Find where the given text appears and provide that cell's center as [X, Y] coordinate. 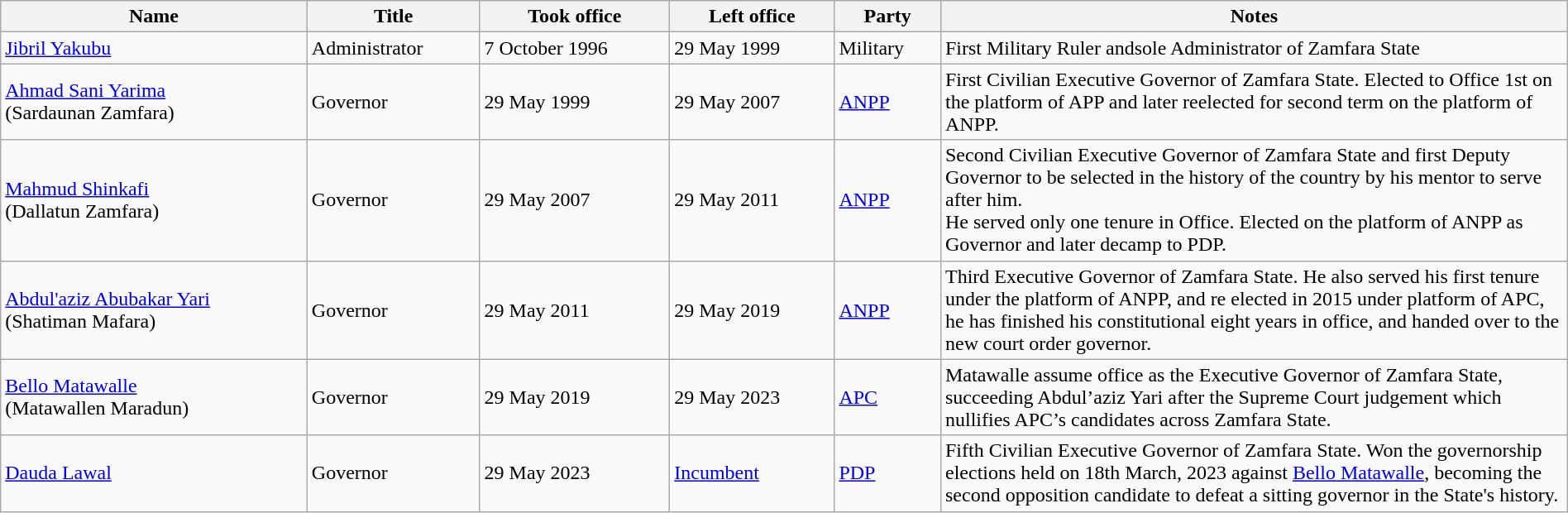
Took office [575, 17]
PDP [888, 473]
APC [888, 397]
Title [394, 17]
Name [154, 17]
Party [888, 17]
Jibril Yakubu [154, 48]
Abdul'aziz Abubakar Yari(Shatiman Mafara) [154, 309]
Mahmud Shinkafi(Dallatun Zamfara) [154, 200]
Ahmad Sani Yarima(Sardaunan Zamfara) [154, 102]
7 October 1996 [575, 48]
Dauda Lawal [154, 473]
Incumbent [753, 473]
Notes [1254, 17]
Left office [753, 17]
Bello Matawalle(Matawallen Maradun) [154, 397]
Military [888, 48]
First Military Ruler andsole Administrator of Zamfara State [1254, 48]
Administrator [394, 48]
